From the cell containing the given text, extract its center point as (x, y) coordinate. 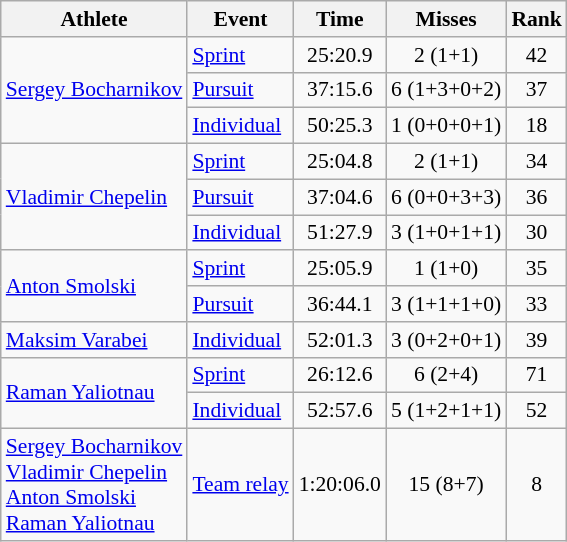
Rank (536, 19)
18 (536, 126)
Vladimir Chepelin (94, 198)
6 (2+4) (446, 375)
8 (536, 485)
Sergey Bocharnikov (94, 90)
36 (536, 197)
34 (536, 162)
25:20.9 (340, 55)
Event (240, 19)
30 (536, 233)
3 (1+1+1+0) (446, 304)
52:57.6 (340, 411)
25:05.9 (340, 269)
50:25.3 (340, 126)
37:04.6 (340, 197)
Time (340, 19)
Athlete (94, 19)
6 (1+3+0+2) (446, 90)
1 (1+0) (446, 269)
Team relay (240, 485)
1:20:06.0 (340, 485)
39 (536, 340)
1 (0+0+0+1) (446, 126)
71 (536, 375)
Sergey BocharnikovVladimir ChepelinAnton SmolskiRaman Yaliotnau (94, 485)
42 (536, 55)
5 (1+2+1+1) (446, 411)
3 (1+0+1+1) (446, 233)
6 (0+0+3+3) (446, 197)
15 (8+7) (446, 485)
3 (0+2+0+1) (446, 340)
26:12.6 (340, 375)
37:15.6 (340, 90)
25:04.8 (340, 162)
52:01.3 (340, 340)
33 (536, 304)
36:44.1 (340, 304)
51:27.9 (340, 233)
Maksim Varabei (94, 340)
Anton Smolski (94, 286)
37 (536, 90)
Raman Yaliotnau (94, 392)
Misses (446, 19)
52 (536, 411)
35 (536, 269)
